Output the (X, Y) coordinate of the center of the cell containing the given text.  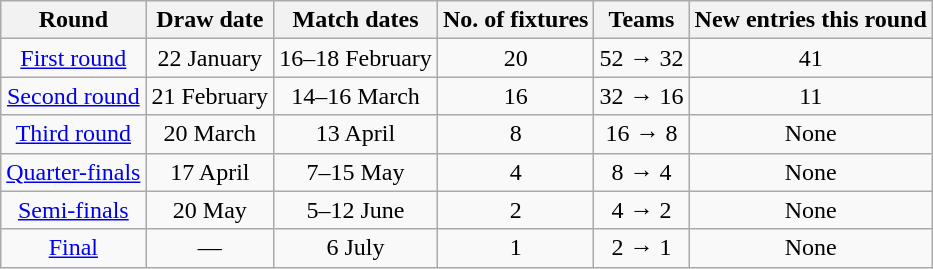
20 March (210, 134)
Teams (642, 20)
16 → 8 (642, 134)
41 (810, 58)
Third round (74, 134)
1 (516, 248)
Match dates (356, 20)
Second round (74, 96)
20 May (210, 210)
Round (74, 20)
21 February (210, 96)
11 (810, 96)
Semi-finals (74, 210)
Final (74, 248)
No. of fixtures (516, 20)
— (210, 248)
8 → 4 (642, 172)
16–18 February (356, 58)
13 April (356, 134)
20 (516, 58)
22 January (210, 58)
2 (516, 210)
17 April (210, 172)
16 (516, 96)
52 → 32 (642, 58)
First round (74, 58)
14–16 March (356, 96)
8 (516, 134)
32 → 16 (642, 96)
4 → 2 (642, 210)
New entries this round (810, 20)
6 July (356, 248)
Draw date (210, 20)
4 (516, 172)
Quarter-finals (74, 172)
5–12 June (356, 210)
7–15 May (356, 172)
2 → 1 (642, 248)
